Search for the cell housing the specified text and yield its [X, Y] center coordinate. 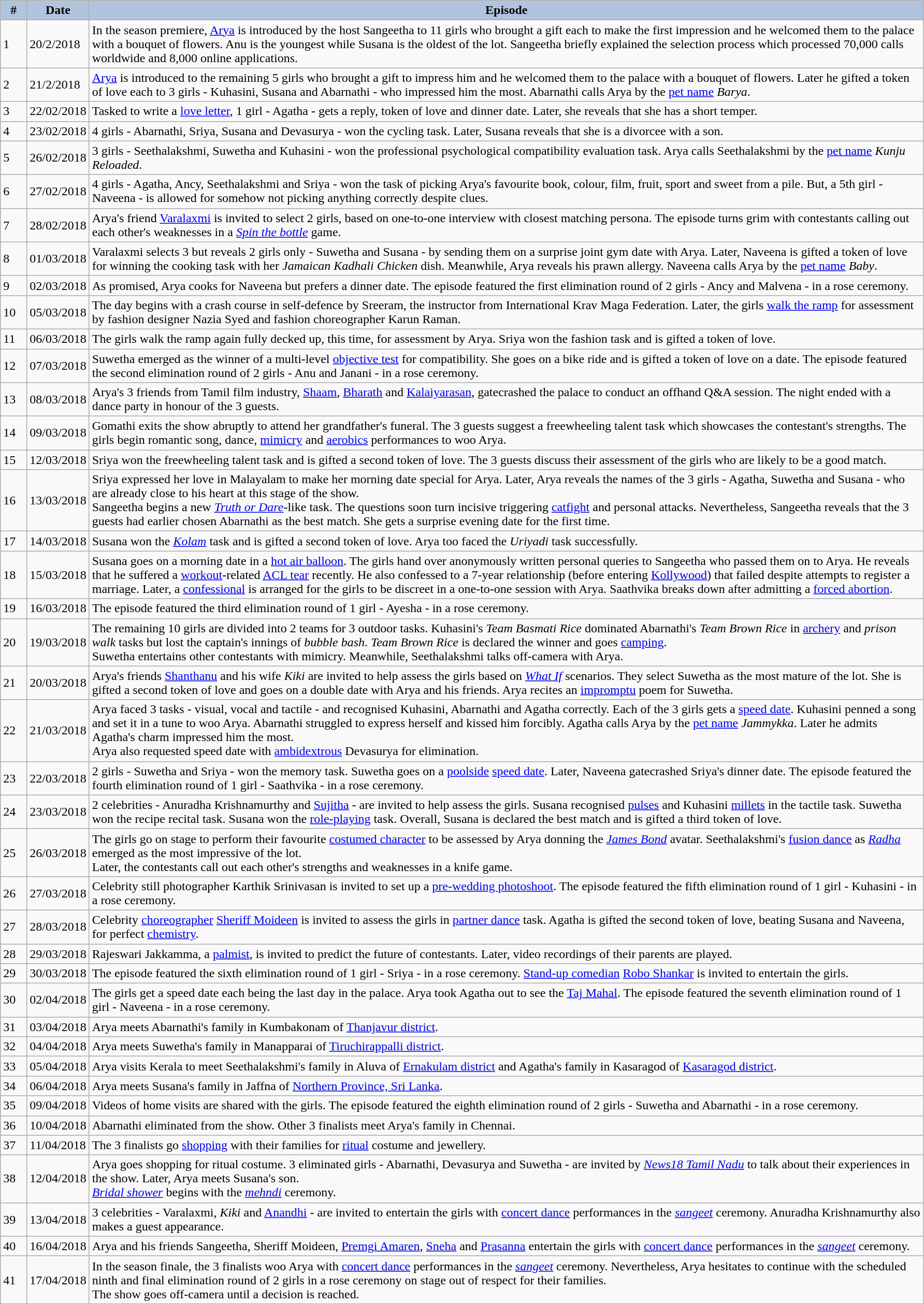
12/03/2018 [58, 460]
20/03/2018 [58, 683]
7 [13, 225]
17/04/2018 [58, 1280]
16/03/2018 [58, 608]
28/02/2018 [58, 225]
03/04/2018 [58, 1027]
Rajeswari Jakkamma, a palmist, is invited to predict the future of contestants. Later, video recordings of their parents are played. [507, 953]
21/03/2018 [58, 730]
Susana won the Kolam task and is gifted a second token of love. Arya too faced the Uriyadi task successfully. [507, 541]
12/04/2018 [58, 1179]
25 [13, 852]
4 [13, 131]
30/03/2018 [58, 974]
23 [13, 778]
20/2/2018 [58, 44]
05/03/2018 [58, 312]
37 [13, 1145]
26/02/2018 [58, 157]
10 [13, 312]
24 [13, 812]
10/04/2018 [58, 1125]
6 [13, 192]
28/03/2018 [58, 927]
01/03/2018 [58, 259]
15/03/2018 [58, 575]
32 [13, 1047]
02/04/2018 [58, 1001]
The episode featured the third elimination round of 1 girl - Ayesha - in a rose ceremony. [507, 608]
34 [13, 1086]
04/04/2018 [58, 1047]
29 [13, 974]
8 [13, 259]
26/03/2018 [58, 852]
Arya meets Suwetha's family in Manapparai of Tiruchirappalli district. [507, 1047]
21 [13, 683]
5 [13, 157]
11/04/2018 [58, 1145]
16/04/2018 [58, 1246]
Arya visits Kerala to meet Seethalakshmi's family in Aluva of Ernakulam district and Agatha's family in Kasaragod of Kasaragod district. [507, 1066]
08/03/2018 [58, 400]
2 [13, 85]
26 [13, 893]
06/03/2018 [58, 339]
05/04/2018 [58, 1066]
09/03/2018 [58, 433]
Episode [507, 10]
14/03/2018 [58, 541]
28 [13, 953]
09/04/2018 [58, 1106]
07/03/2018 [58, 366]
12 [13, 366]
22/03/2018 [58, 778]
33 [13, 1066]
Arya meets Susana's family in Jaffna of Northern Province, Sri Lanka. [507, 1086]
06/04/2018 [58, 1086]
21/2/2018 [58, 85]
40 [13, 1246]
# [13, 10]
20 [13, 642]
13/04/2018 [58, 1219]
31 [13, 1027]
The girls walk the ramp again fully decked up, this time, for assessment by Arya. Sriya won the fashion task and is gifted a token of love. [507, 339]
39 [13, 1219]
1 [13, 44]
27 [13, 927]
15 [13, 460]
30 [13, 1001]
3 [13, 111]
23/02/2018 [58, 131]
02/03/2018 [58, 285]
17 [13, 541]
27/03/2018 [58, 893]
41 [13, 1280]
13/03/2018 [58, 500]
19 [13, 608]
Arya meets Abarnathi's family in Kumbakonam of Thanjavur district. [507, 1027]
The 3 finalists go shopping with their families for ritual costume and jewellery. [507, 1145]
22 [13, 730]
Date [58, 10]
14 [13, 433]
18 [13, 575]
16 [13, 500]
Abarnathi eliminated from the show. Other 3 finalists meet Arya's family in Chennai. [507, 1125]
13 [13, 400]
38 [13, 1179]
23/03/2018 [58, 812]
9 [13, 285]
19/03/2018 [58, 642]
22/02/2018 [58, 111]
27/02/2018 [58, 192]
4 girls - Abarnathi, Sriya, Susana and Devasurya - won the cycling task. Later, Susana reveals that she is a divorcee with a son. [507, 131]
11 [13, 339]
29/03/2018 [58, 953]
Tasked to write a love letter, 1 girl - Agatha - gets a reply, token of love and dinner date. Later, she reveals that she has a short temper. [507, 111]
36 [13, 1125]
35 [13, 1106]
